Pinpoint the cell where the given text exists, returning its [X, Y] midpoint coordinate. 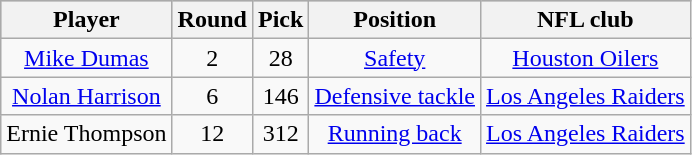
Position [395, 20]
Player [86, 20]
Pick [280, 20]
12 [212, 134]
2 [212, 58]
Houston Oilers [586, 58]
Ernie Thompson [86, 134]
NFL club [586, 20]
Mike Dumas [86, 58]
Defensive tackle [395, 96]
Round [212, 20]
146 [280, 96]
Safety [395, 58]
28 [280, 58]
Nolan Harrison [86, 96]
312 [280, 134]
6 [212, 96]
Running back [395, 134]
